Identify which cell holds the provided text, then report its (x, y) central coordinate. 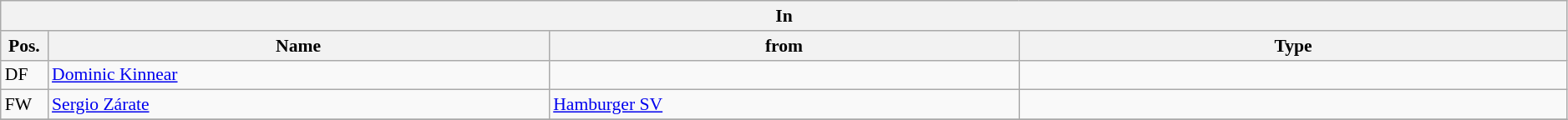
DF (24, 75)
In (784, 16)
Type (1293, 46)
from (784, 46)
FW (24, 105)
Pos. (24, 46)
Hamburger SV (784, 105)
Name (298, 46)
Sergio Zárate (298, 105)
Dominic Kinnear (298, 75)
